From the cell containing the given text, extract its center point as [x, y] coordinate. 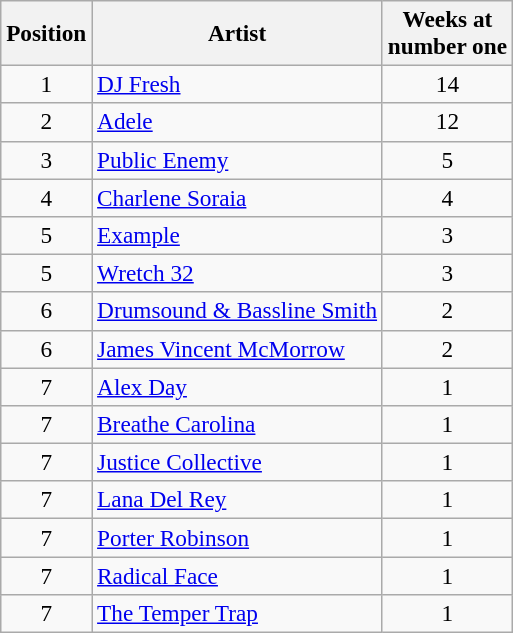
Radical Face [238, 575]
Public Enemy [238, 160]
12 [447, 122]
Adele [238, 122]
Alex Day [238, 386]
Weeks atnumber one [447, 32]
Drumsound & Bassline Smith [238, 311]
DJ Fresh [238, 84]
Porter Robinson [238, 537]
The Temper Trap [238, 613]
Justice Collective [238, 462]
Position [46, 32]
James Vincent McMorrow [238, 349]
Artist [238, 32]
Example [238, 235]
14 [447, 84]
Breathe Carolina [238, 424]
Charlene Soraia [238, 197]
Lana Del Rey [238, 500]
Wretch 32 [238, 273]
